Search for the cell housing the specified text and yield its (x, y) center coordinate. 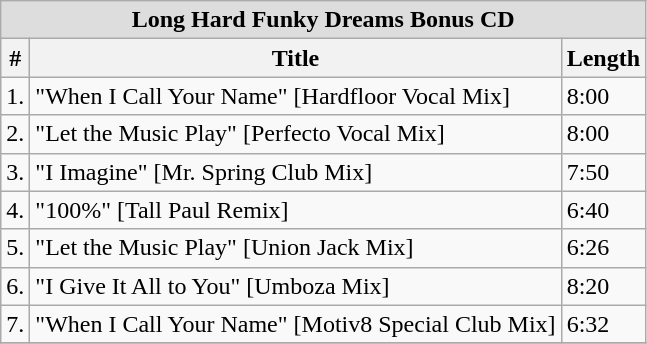
"I Give It All to You" [Umboza Mix] (296, 286)
"100%" [Tall Paul Remix] (296, 210)
"Let the Music Play" [Union Jack Mix] (296, 248)
8:20 (603, 286)
6:32 (603, 324)
1. (16, 96)
# (16, 58)
6. (16, 286)
6:26 (603, 248)
6:40 (603, 210)
"When I Call Your Name" [Hardfloor Vocal Mix] (296, 96)
Title (296, 58)
7. (16, 324)
Long Hard Funky Dreams Bonus CD (324, 20)
"I Imagine" [Mr. Spring Club Mix] (296, 172)
7:50 (603, 172)
"When I Call Your Name" [Motiv8 Special Club Mix] (296, 324)
"Let the Music Play" [Perfecto Vocal Mix] (296, 134)
2. (16, 134)
5. (16, 248)
3. (16, 172)
Length (603, 58)
4. (16, 210)
